Identify which cell holds the provided text, then report its (X, Y) central coordinate. 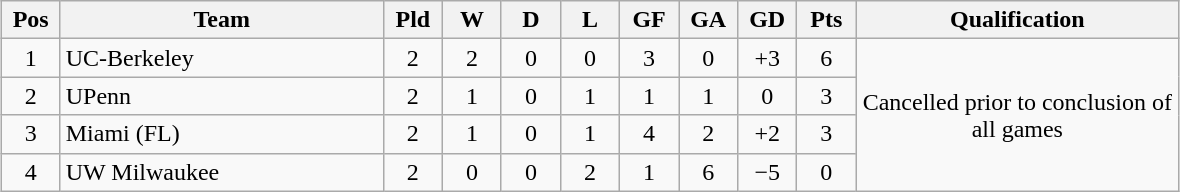
L (590, 20)
Cancelled prior to conclusion of all games (1018, 115)
GA (708, 20)
D (530, 20)
GD (768, 20)
UPenn (222, 96)
Pts (826, 20)
W (472, 20)
+2 (768, 134)
UC-Berkeley (222, 58)
Pld (412, 20)
−5 (768, 172)
UW Milwaukee (222, 172)
GF (650, 20)
Team (222, 20)
Pos (30, 20)
+3 (768, 58)
Miami (FL) (222, 134)
Qualification (1018, 20)
